Return [x, y] of the center of cell containing provided text 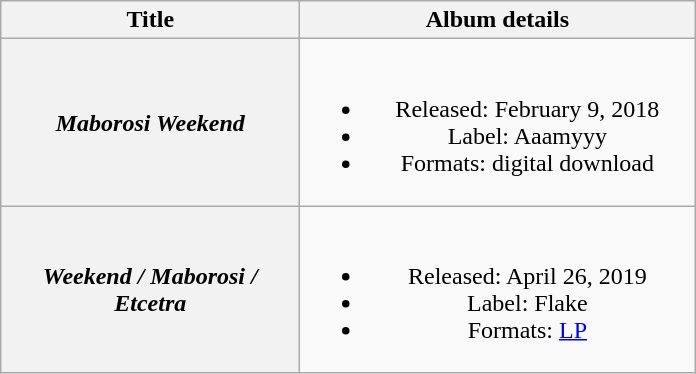
Weekend / Maborosi / Etcetra [150, 290]
Maborosi Weekend [150, 122]
Released: February 9, 2018Label: AaamyyyFormats: digital download [498, 122]
Album details [498, 20]
Title [150, 20]
Released: April 26, 2019Label: FlakeFormats: LP [498, 290]
